Return the [X, Y] coordinate for the center point of the cell that contains the specified text.  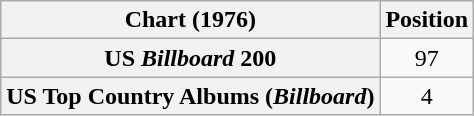
Position [427, 20]
97 [427, 58]
US Top Country Albums (Billboard) [190, 96]
4 [427, 96]
Chart (1976) [190, 20]
US Billboard 200 [190, 58]
